Identify which cell holds the provided text, then report its [x, y] central coordinate. 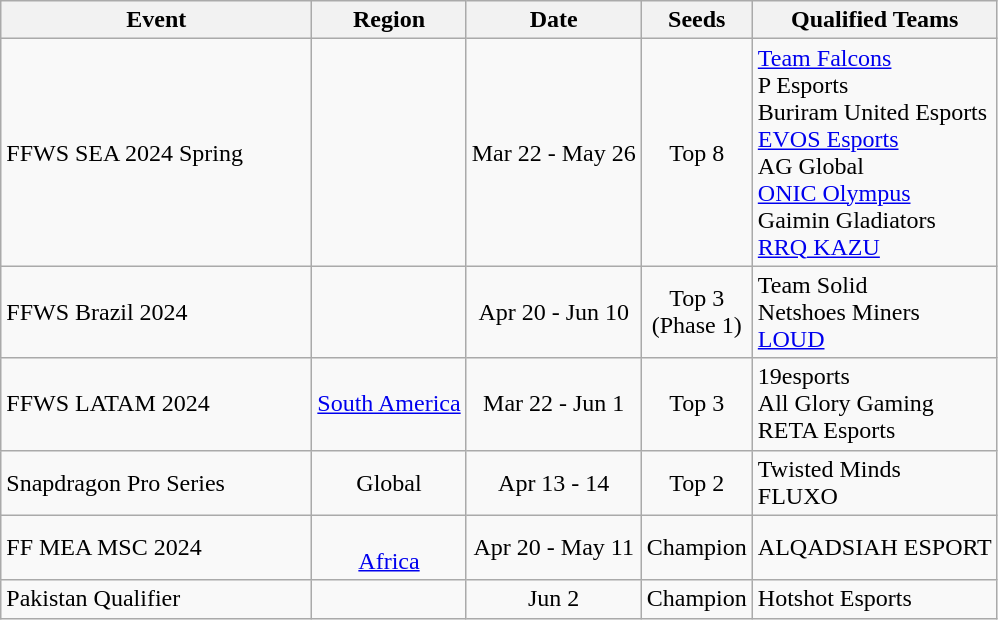
Top 3 [696, 404]
ALQADSIAH ESPORT [874, 548]
Mar 22 - Jun 1 [554, 404]
Seeds [696, 20]
Jun 2 [554, 599]
Snapdragon Pro Series [156, 482]
Qualified Teams [874, 20]
Date [554, 20]
Region [389, 20]
Top 8 [696, 152]
Top 3(Phase 1) [696, 312]
FFWS LATAM 2024 [156, 404]
Mar 22 - May 26 [554, 152]
FF MEA MSC 2024 [156, 548]
Pakistan Qualifier [156, 599]
Event [156, 20]
FFWS Brazil 2024 [156, 312]
Apr 20 - May 11 [554, 548]
Team Falcons P Esports Buriram United Esports EVOS Esports AG Global ONIC Olympus Gaimin Gladiators RRQ KAZU [874, 152]
Apr 20 - Jun 10 [554, 312]
Africa [389, 548]
19esports All Glory Gaming RETA Esports [874, 404]
Hotshot Esports [874, 599]
Apr 13 - 14 [554, 482]
Global [389, 482]
South America [389, 404]
Top 2 [696, 482]
FFWS SEA 2024 Spring [156, 152]
Twisted Minds FLUXO [874, 482]
Team Solid Netshoes Miners LOUD [874, 312]
